Scan for the cell matching the given text and deliver its (x, y) coordinate at center. 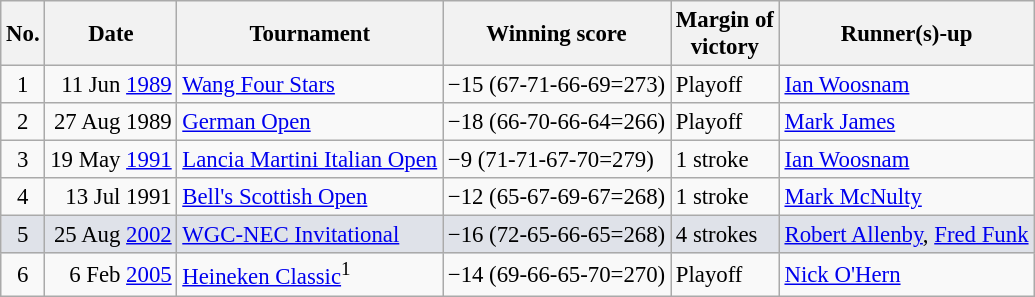
1 (23, 85)
Mark James (906, 122)
−15 (67-71-66-69=273) (556, 85)
5 (23, 235)
4 strokes (724, 235)
−9 (71-71-67-70=279) (556, 160)
−14 (69-66-65-70=270) (556, 275)
Wang Four Stars (310, 85)
WGC-NEC Invitational (310, 235)
25 Aug 2002 (111, 235)
Heineken Classic1 (310, 275)
Winning score (556, 34)
Runner(s)-up (906, 34)
Date (111, 34)
27 Aug 1989 (111, 122)
−16 (72-65-66-65=268) (556, 235)
4 (23, 197)
2 (23, 122)
13 Jul 1991 (111, 197)
Robert Allenby, Fred Funk (906, 235)
Bell's Scottish Open (310, 197)
German Open (310, 122)
11 Jun 1989 (111, 85)
Tournament (310, 34)
−12 (65-67-69-67=268) (556, 197)
−18 (66-70-66-64=266) (556, 122)
Nick O'Hern (906, 275)
6 (23, 275)
6 Feb 2005 (111, 275)
Margin ofvictory (724, 34)
No. (23, 34)
Mark McNulty (906, 197)
3 (23, 160)
19 May 1991 (111, 160)
Lancia Martini Italian Open (310, 160)
